Search for the cell housing the specified text and yield its [x, y] center coordinate. 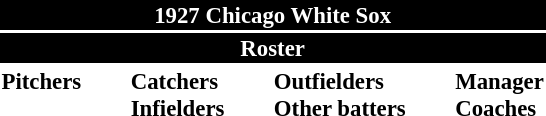
Roster [272, 48]
1927 Chicago White Sox [272, 15]
